Search for the cell housing the specified text and yield its (X, Y) center coordinate. 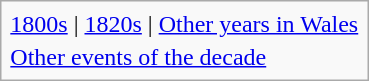
Other events of the decade (184, 57)
1800s | 1820s | Other years in Wales (184, 24)
